Scan for the cell matching the given text and deliver its (X, Y) coordinate at center. 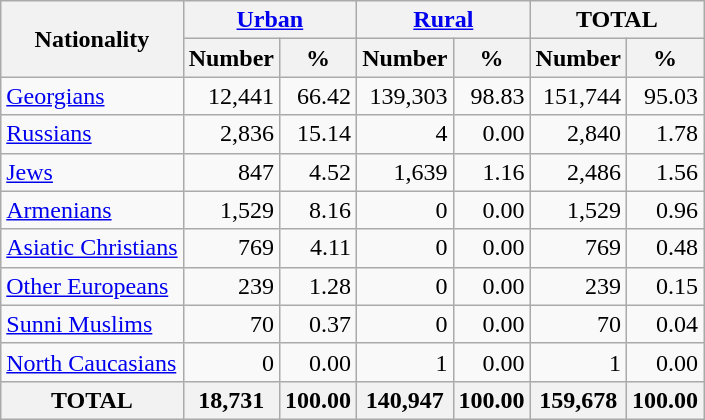
Jews (92, 172)
0.15 (664, 286)
Sunni Muslims (92, 324)
2,840 (578, 134)
4.11 (318, 248)
159,678 (578, 400)
North Caucasians (92, 362)
Georgians (92, 96)
847 (231, 172)
Armenians (92, 210)
12,441 (231, 96)
0.48 (664, 248)
4.52 (318, 172)
Russians (92, 134)
2,486 (578, 172)
Nationality (92, 39)
1.56 (664, 172)
139,303 (405, 96)
66.42 (318, 96)
95.03 (664, 96)
15.14 (318, 134)
4 (405, 134)
8.16 (318, 210)
0.37 (318, 324)
1.16 (492, 172)
1,639 (405, 172)
1.28 (318, 286)
0.04 (664, 324)
Asiatic Christians (92, 248)
18,731 (231, 400)
140,947 (405, 400)
Other Europeans (92, 286)
98.83 (492, 96)
151,744 (578, 96)
1.78 (664, 134)
0.96 (664, 210)
2,836 (231, 134)
Urban (270, 20)
Rural (444, 20)
